Determine the (x, y) coordinate at the center of the cell enclosing the given text.  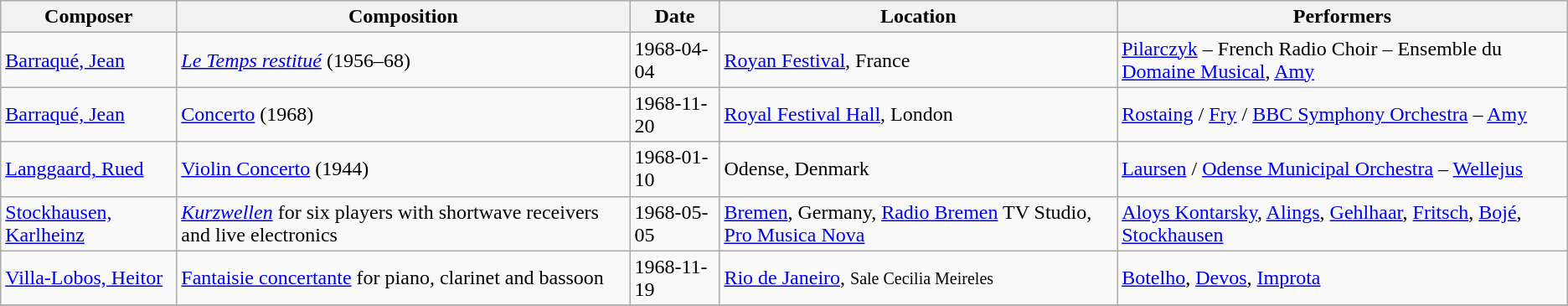
Kurzwellen for six players with shortwave receivers and live electronics (404, 223)
Concerto (1968) (404, 114)
Rostaing / Fry / BBC Symphony Orchestra – Amy (1343, 114)
Laursen / Odense Municipal Orchestra – Wellejus (1343, 169)
Royan Festival, France (918, 60)
1968-11-19 (675, 278)
1968-04-04 (675, 60)
Composition (404, 17)
Le Temps restitué (1956–68) (404, 60)
Royal Festival Hall, London (918, 114)
Date (675, 17)
Pilarczyk – French Radio Choir – Ensemble du Domaine Musical, Amy (1343, 60)
1968-01-10 (675, 169)
1968-11-20 (675, 114)
Composer (89, 17)
Odense, Denmark (918, 169)
Location (918, 17)
Violin Concerto (1944) (404, 169)
Fantaisie concertante for piano, clarinet and bassoon (404, 278)
Langgaard, Rued (89, 169)
Aloys Kontarsky, Alings, Gehlhaar, Fritsch, Bojé, Stockhausen (1343, 223)
1968-05-05 (675, 223)
Botelho, Devos, Improta (1343, 278)
Villa-Lobos, Heitor (89, 278)
Bremen, Germany, Radio Bremen TV Studio, Pro Musica Nova (918, 223)
Stockhausen, Karlheinz (89, 223)
Rio de Janeiro, Sale Cecilia Meireles (918, 278)
Performers (1343, 17)
